For the text-containing cell, return its midpoint in [X, Y] coordinate format. 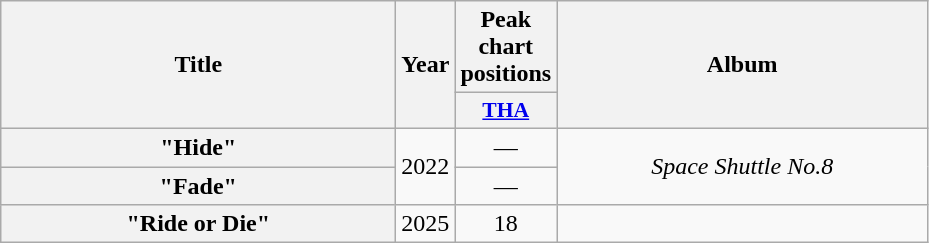
THA [506, 111]
Peak chart positions [506, 47]
Album [742, 65]
"Ride or Die" [198, 224]
Title [198, 65]
Space Shuttle No.8 [742, 166]
"Fade" [198, 185]
"Hide" [198, 147]
Year [426, 65]
18 [506, 224]
2025 [426, 224]
2022 [426, 166]
